Provide the [x, y] coordinate of the cell's center where the given text is located.  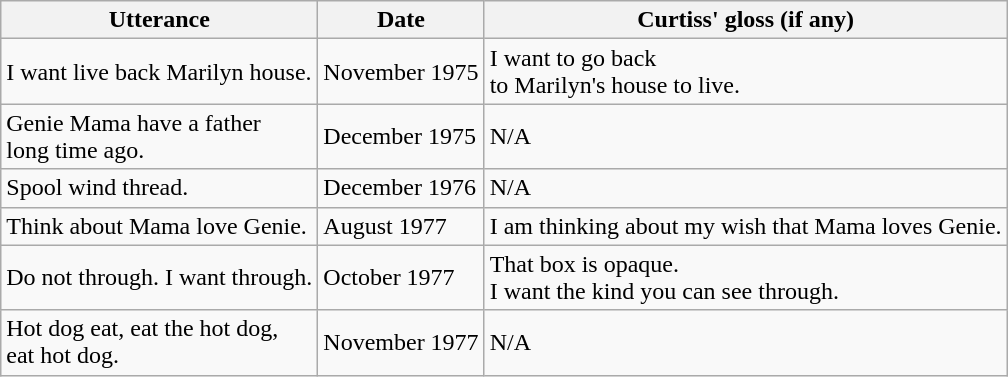
Hot dog eat, eat the hot dog,eat hot dog. [160, 342]
Utterance [160, 20]
Spool wind thread. [160, 188]
November 1977 [401, 342]
I am thinking about my wish that Mama loves Genie. [746, 226]
August 1977 [401, 226]
I want live back Marilyn house. [160, 72]
I want to go backto Marilyn's house to live. [746, 72]
December 1975 [401, 136]
October 1977 [401, 278]
That box is opaque.I want the kind you can see through. [746, 278]
November 1975 [401, 72]
Think about Mama love Genie. [160, 226]
Curtiss' gloss (if any) [746, 20]
Date [401, 20]
December 1976 [401, 188]
Genie Mama have a fatherlong time ago. [160, 136]
Do not through. I want through. [160, 278]
